For the text-containing cell, return its midpoint in [x, y] coordinate format. 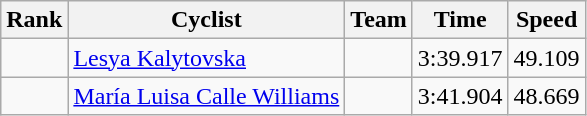
Cyclist [206, 20]
Time [460, 20]
3:41.904 [460, 96]
María Luisa Calle Williams [206, 96]
Lesya Kalytovska [206, 58]
49.109 [546, 58]
Speed [546, 20]
Team [379, 20]
48.669 [546, 96]
3:39.917 [460, 58]
Rank [34, 20]
